Scan for the cell matching the given text and deliver its [x, y] coordinate at center. 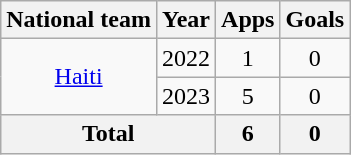
Haiti [79, 77]
6 [248, 134]
2023 [186, 96]
1 [248, 58]
Total [108, 134]
2022 [186, 58]
Goals [315, 20]
Year [186, 20]
Apps [248, 20]
National team [79, 20]
5 [248, 96]
